For the text-containing cell, return its midpoint in [x, y] coordinate format. 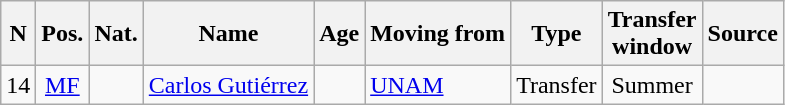
Transferwindow [652, 34]
Name [228, 34]
Type [557, 34]
MF [62, 85]
N [18, 34]
Carlos Gutiérrez [228, 85]
UNAM [438, 85]
14 [18, 85]
Moving from [438, 34]
Source [742, 34]
Pos. [62, 34]
Transfer [557, 85]
Age [340, 34]
Summer [652, 85]
Nat. [116, 34]
